For the text-containing cell, return its midpoint in (x, y) coordinate format. 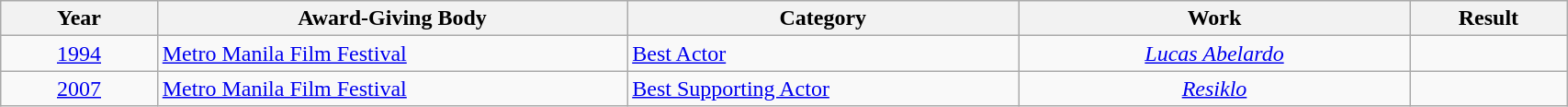
1994 (79, 53)
Resiklo (1214, 89)
Result (1488, 18)
Best Supporting Actor (823, 89)
2007 (79, 89)
Award-Giving Body (391, 18)
Lucas Abelardo (1214, 53)
Best Actor (823, 53)
Year (79, 18)
Work (1214, 18)
Category (823, 18)
